Determine the [x, y] coordinate at the center of the cell enclosing the given text.  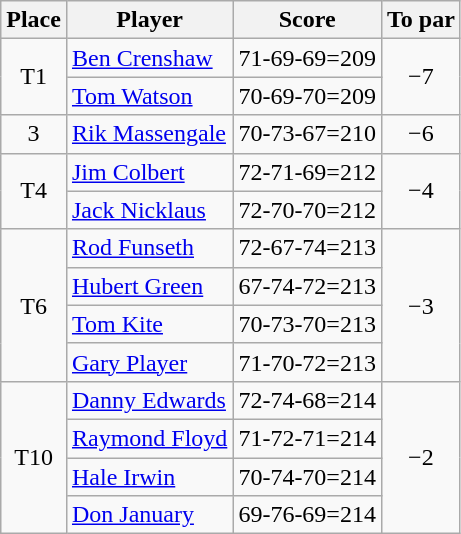
70-73-67=210 [308, 134]
−4 [420, 191]
67-74-72=213 [308, 286]
Rik Massengale [149, 134]
To par [420, 20]
Player [149, 20]
−6 [420, 134]
72-71-69=212 [308, 172]
69-76-69=214 [308, 515]
Jack Nicklaus [149, 210]
Raymond Floyd [149, 438]
−7 [420, 77]
72-70-70=212 [308, 210]
Don January [149, 515]
3 [34, 134]
Hubert Green [149, 286]
70-73-70=213 [308, 324]
72-74-68=214 [308, 400]
Gary Player [149, 362]
71-72-71=214 [308, 438]
Tom Watson [149, 96]
71-69-69=209 [308, 58]
Place [34, 20]
Rod Funseth [149, 248]
72-67-74=213 [308, 248]
70-69-70=209 [308, 96]
71-70-72=213 [308, 362]
T10 [34, 457]
T4 [34, 191]
−2 [420, 457]
Danny Edwards [149, 400]
Ben Crenshaw [149, 58]
−3 [420, 305]
Hale Irwin [149, 477]
Tom Kite [149, 324]
Score [308, 20]
T1 [34, 77]
T6 [34, 305]
70-74-70=214 [308, 477]
Jim Colbert [149, 172]
